Find where the given text appears and provide that cell's center as [x, y] coordinate. 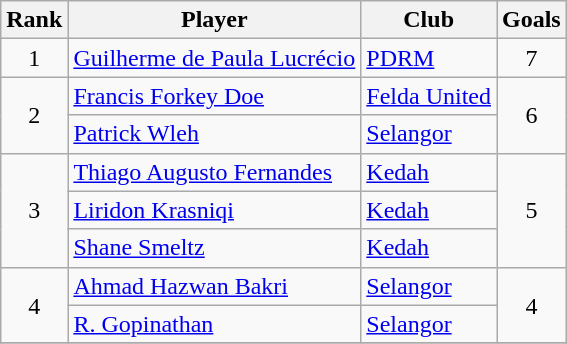
Francis Forkey Doe [214, 96]
Ahmad Hazwan Bakri [214, 286]
Felda United [429, 96]
3 [34, 210]
Club [429, 20]
7 [531, 58]
Patrick Wleh [214, 134]
Goals [531, 20]
Thiago Augusto Fernandes [214, 172]
Player [214, 20]
1 [34, 58]
Shane Smeltz [214, 248]
R. Gopinathan [214, 324]
PDRM [429, 58]
2 [34, 115]
Rank [34, 20]
Liridon Krasniqi [214, 210]
5 [531, 210]
Guilherme de Paula Lucrécio [214, 58]
6 [531, 115]
